Detect which cell encompasses the target text, then output its (X, Y) center coordinate. 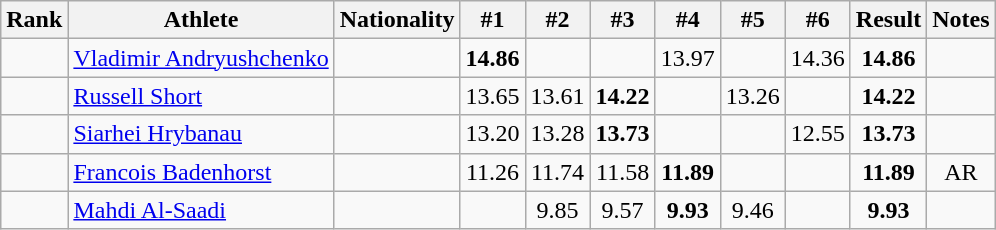
#1 (492, 20)
13.65 (492, 96)
Russell Short (201, 96)
14.36 (818, 58)
13.61 (558, 96)
Siarhei Hrybanau (201, 134)
13.28 (558, 134)
11.26 (492, 172)
Athlete (201, 20)
9.85 (558, 210)
Notes (961, 20)
Mahdi Al-Saadi (201, 210)
#5 (752, 20)
11.74 (558, 172)
#6 (818, 20)
Result (888, 20)
Rank (34, 20)
11.58 (622, 172)
9.57 (622, 210)
13.20 (492, 134)
13.26 (752, 96)
Vladimir Andryushchenko (201, 58)
AR (961, 172)
9.46 (752, 210)
#4 (688, 20)
Francois Badenhorst (201, 172)
12.55 (818, 134)
#2 (558, 20)
#3 (622, 20)
13.97 (688, 58)
Nationality (397, 20)
